Identify which cell holds the provided text, then report its [x, y] central coordinate. 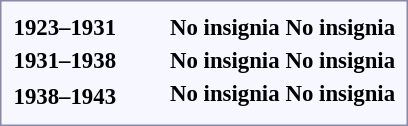
1938–1943 [65, 96]
1931–1938 [65, 60]
1923–1931 [65, 27]
